Return [X, Y] of the center of cell containing provided text 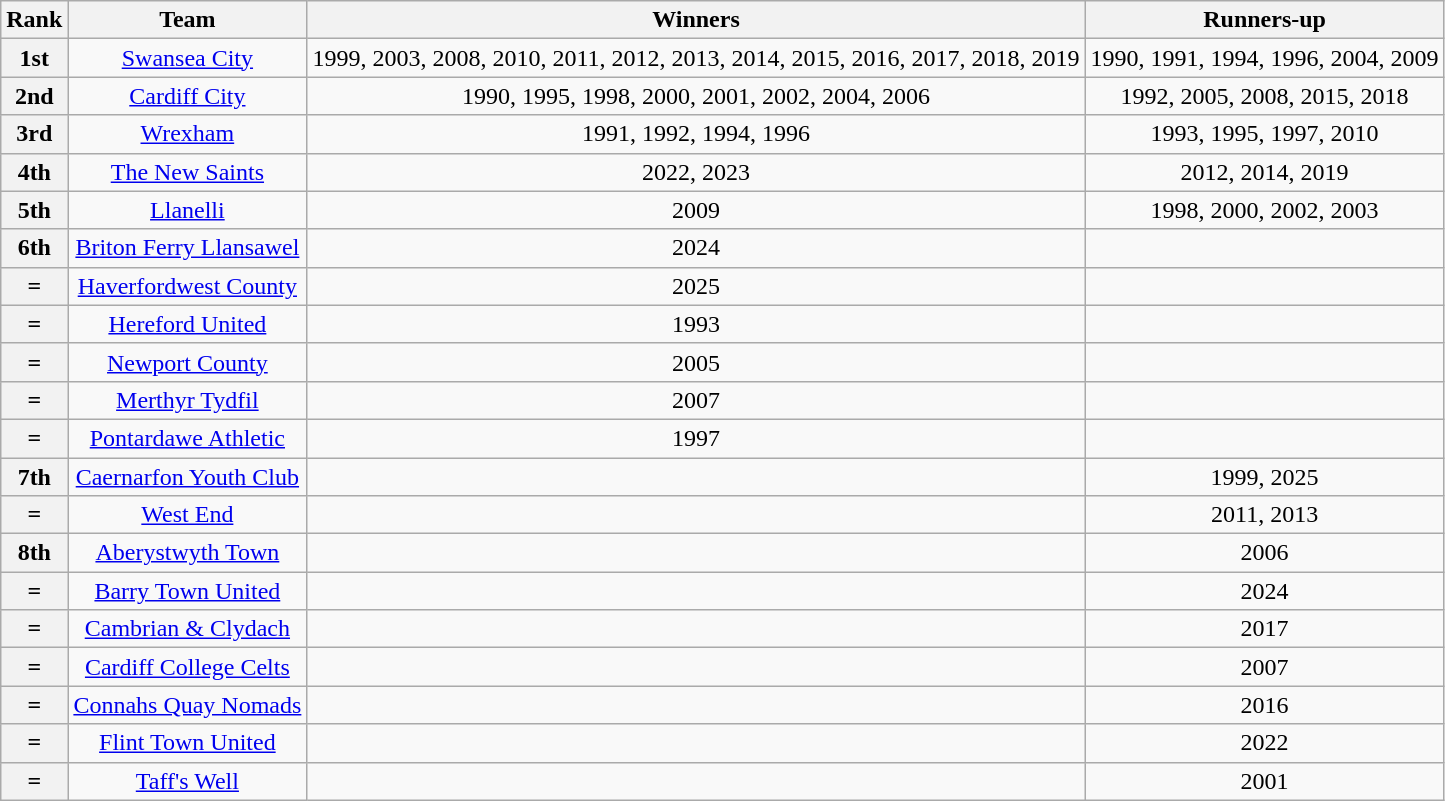
Cardiff College Celts [188, 667]
2006 [1264, 553]
2nd [34, 96]
2011, 2013 [1264, 515]
Wrexham [188, 134]
2012, 2014, 2019 [1264, 172]
2001 [1264, 781]
Cardiff City [188, 96]
2022 [1264, 743]
4th [34, 172]
Briton Ferry Llansawel [188, 248]
1990, 1995, 1998, 2000, 2001, 2002, 2004, 2006 [696, 96]
Aberystwyth Town [188, 553]
Llanelli [188, 210]
Taff's Well [188, 781]
Caernarfon Youth Club [188, 477]
2016 [1264, 705]
3rd [34, 134]
2022, 2023 [696, 172]
1991, 1992, 1994, 1996 [696, 134]
Runners-up [1264, 20]
Rank [34, 20]
2025 [696, 286]
5th [34, 210]
1990, 1991, 1994, 1996, 2004, 2009 [1264, 58]
Haverfordwest County [188, 286]
1992, 2005, 2008, 2015, 2018 [1264, 96]
Newport County [188, 362]
8th [34, 553]
1999, 2003, 2008, 2010, 2011, 2012, 2013, 2014, 2015, 2016, 2017, 2018, 2019 [696, 58]
West End [188, 515]
1993, 1995, 1997, 2010 [1264, 134]
1997 [696, 438]
1993 [696, 324]
1st [34, 58]
Cambrian & Clydach [188, 629]
Team [188, 20]
The New Saints [188, 172]
1999, 2025 [1264, 477]
Connahs Quay Nomads [188, 705]
Winners [696, 20]
Barry Town United [188, 591]
6th [34, 248]
7th [34, 477]
Swansea City [188, 58]
2009 [696, 210]
Flint Town United [188, 743]
Pontardawe Athletic [188, 438]
Hereford United [188, 324]
Merthyr Tydfil [188, 400]
2005 [696, 362]
1998, 2000, 2002, 2003 [1264, 210]
2017 [1264, 629]
